Return [x, y] of the center of cell containing provided text 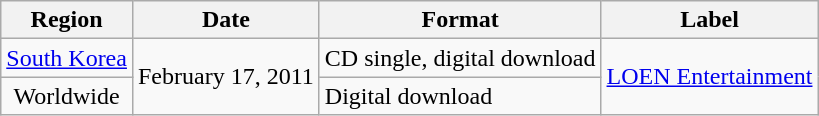
CD single, digital download [460, 58]
LOEN Entertainment [710, 77]
Worldwide [67, 96]
Format [460, 20]
Region [67, 20]
Label [710, 20]
Digital download [460, 96]
February 17, 2011 [226, 77]
South Korea [67, 58]
Date [226, 20]
